Output the (X, Y) coordinate of the center of the cell containing the given text.  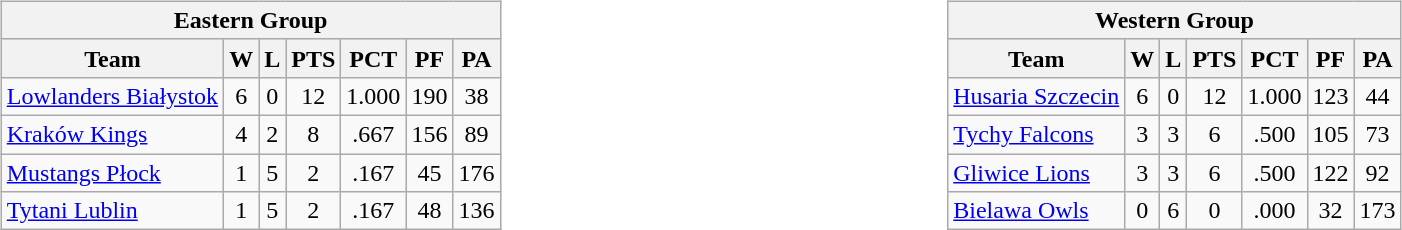
.667 (374, 134)
73 (1378, 134)
4 (242, 134)
38 (476, 96)
176 (476, 173)
Eastern Group (250, 20)
136 (476, 211)
Lowlanders Białystok (112, 96)
45 (430, 173)
.000 (1274, 211)
Tytani Lublin (112, 211)
123 (1330, 96)
122 (1330, 173)
Mustangs Płock (112, 173)
89 (476, 134)
105 (1330, 134)
32 (1330, 211)
48 (430, 211)
8 (314, 134)
92 (1378, 173)
173 (1378, 211)
Bielawa Owls (1036, 211)
Husaria Szczecin (1036, 96)
44 (1378, 96)
190 (430, 96)
Tychy Falcons (1036, 134)
Western Group (1174, 20)
Gliwice Lions (1036, 173)
Kraków Kings (112, 134)
156 (430, 134)
